From the cell containing the given text, extract its center point as (X, Y) coordinate. 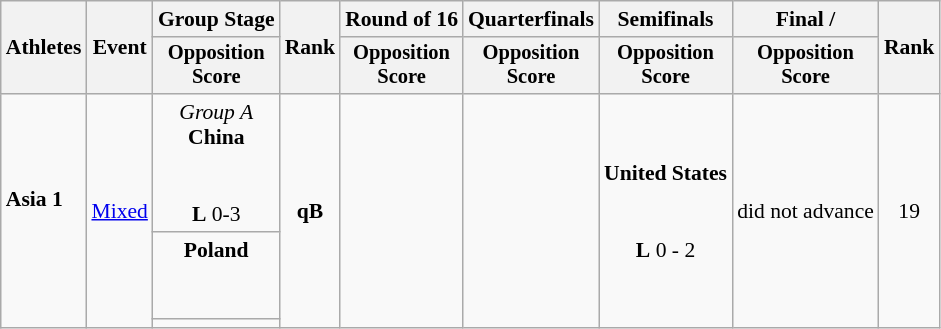
Athletes (44, 48)
Group AChinaL 0-3 (216, 163)
Poland (216, 276)
Group Stage (216, 19)
qB (310, 211)
Quarterfinals (531, 19)
19 (910, 211)
Mixed (119, 211)
United StatesL 0 - 2 (666, 211)
Round of 16 (402, 19)
Asia 1 (44, 211)
Final / (806, 19)
did not advance (806, 211)
Semifinals (666, 19)
Event (119, 48)
